Identify which cell holds the provided text, then report its (X, Y) central coordinate. 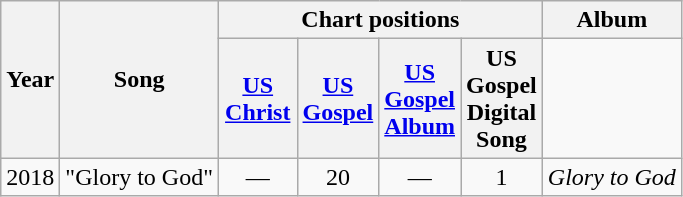
USGospel Album (420, 98)
Glory to God (612, 177)
USChrist (258, 98)
Album (612, 20)
Song (140, 80)
USGospel Digital Song (502, 98)
Year (30, 80)
Chart positions (380, 20)
USGospel (338, 98)
1 (502, 177)
2018 (30, 177)
20 (338, 177)
"Glory to God" (140, 177)
